Output the (X, Y) coordinate of the center of the cell containing the given text.  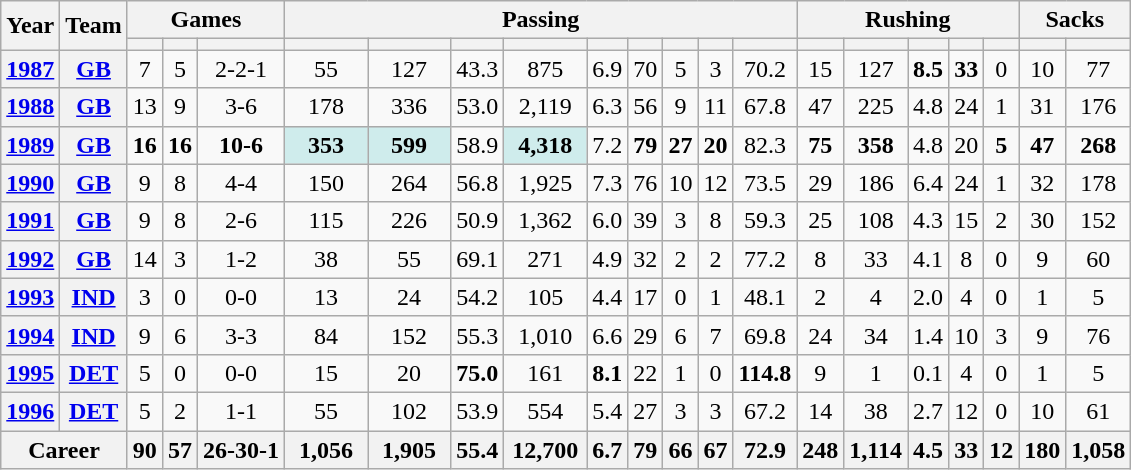
Games (206, 20)
57 (180, 449)
102 (410, 411)
Year (30, 26)
67.2 (765, 411)
39 (646, 221)
4.4 (608, 297)
6.7 (608, 449)
268 (1098, 145)
1,905 (410, 449)
2-2-1 (240, 69)
2,119 (546, 107)
58.9 (478, 145)
6.4 (928, 183)
1,925 (546, 183)
59.3 (765, 221)
4.9 (608, 259)
61 (1098, 411)
6.3 (608, 107)
186 (876, 183)
43.3 (478, 69)
1995 (30, 373)
31 (1042, 107)
161 (546, 373)
73.5 (765, 183)
2.7 (928, 411)
84 (326, 335)
2-6 (240, 221)
4-4 (240, 183)
7.3 (608, 183)
67 (716, 449)
56.8 (478, 183)
60 (1098, 259)
53.0 (478, 107)
34 (876, 335)
Passing (541, 20)
8.5 (928, 69)
1993 (30, 297)
66 (680, 449)
25 (820, 221)
3-6 (240, 107)
5.4 (608, 411)
72.9 (765, 449)
6.9 (608, 69)
67.8 (765, 107)
10-6 (240, 145)
17 (646, 297)
55.4 (478, 449)
353 (326, 145)
1,010 (546, 335)
69.1 (478, 259)
1-1 (240, 411)
271 (546, 259)
875 (546, 69)
Career (64, 449)
77.2 (765, 259)
77 (1098, 69)
4.1 (928, 259)
0.1 (928, 373)
1989 (30, 145)
53.9 (478, 411)
1,058 (1098, 449)
Team (94, 26)
176 (1098, 107)
26-30-1 (240, 449)
8.1 (608, 373)
4.3 (928, 221)
2.0 (928, 297)
55.3 (478, 335)
226 (410, 221)
264 (410, 183)
7.2 (608, 145)
1-2 (240, 259)
358 (876, 145)
48.1 (765, 297)
1987 (30, 69)
1,362 (546, 221)
248 (820, 449)
114.8 (765, 373)
180 (1042, 449)
54.2 (478, 297)
599 (410, 145)
1.4 (928, 335)
75 (820, 145)
70 (646, 69)
6.0 (608, 221)
1,114 (876, 449)
12,700 (546, 449)
4,318 (546, 145)
70.2 (765, 69)
Sacks (1075, 20)
6.6 (608, 335)
1996 (30, 411)
1,056 (326, 449)
336 (410, 107)
11 (716, 107)
225 (876, 107)
554 (546, 411)
22 (646, 373)
56 (646, 107)
1994 (30, 335)
82.3 (765, 145)
4.5 (928, 449)
1988 (30, 107)
105 (546, 297)
Rushing (908, 20)
150 (326, 183)
1992 (30, 259)
69.8 (765, 335)
115 (326, 221)
75.0 (478, 373)
108 (876, 221)
50.9 (478, 221)
30 (1042, 221)
3-3 (240, 335)
1991 (30, 221)
1990 (30, 183)
90 (144, 449)
